Scan for the cell matching the given text and deliver its [X, Y] coordinate at center. 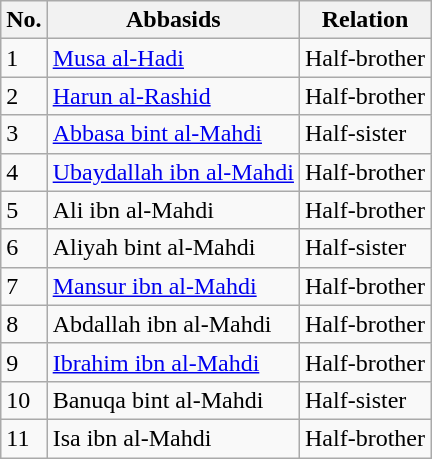
Isa ibn al-Mahdi [173, 438]
8 [24, 324]
Harun al-Rashid [173, 96]
No. [24, 20]
7 [24, 286]
2 [24, 96]
Mansur ibn al-Mahdi [173, 286]
Ali ibn al-Mahdi [173, 210]
11 [24, 438]
Relation [364, 20]
5 [24, 210]
9 [24, 362]
4 [24, 172]
Abbasa bint al-Mahdi [173, 134]
10 [24, 400]
Musa al-Hadi [173, 58]
Abbasids [173, 20]
Aliyah bint al-Mahdi [173, 248]
Abdallah ibn al-Mahdi [173, 324]
Banuqa bint al-Mahdi [173, 400]
Ubaydallah ibn al-Mahdi [173, 172]
1 [24, 58]
3 [24, 134]
6 [24, 248]
Ibrahim ibn al-Mahdi [173, 362]
